Detect which cell encompasses the target text, then output its [X, Y] center coordinate. 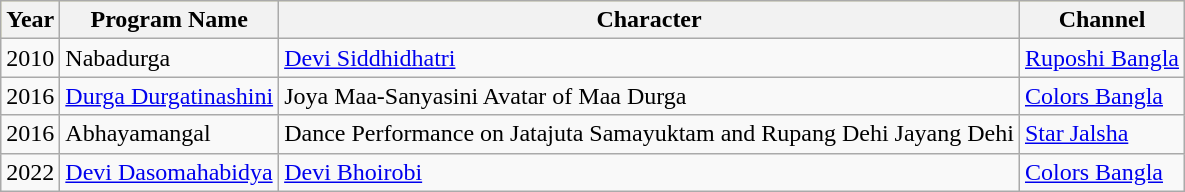
Dance Performance on Jatajuta Samayuktam and Rupang Dehi Jayang Dehi [650, 134]
Joya Maa-Sanyasini Avatar of Maa Durga [650, 96]
Character [650, 20]
Program Name [170, 20]
Devi Dasomahabidya [170, 172]
Devi Bhoirobi [650, 172]
Durga Durgatinashini [170, 96]
2010 [30, 58]
2022 [30, 172]
Devi Siddhidhatri [650, 58]
Star Jalsha [1102, 134]
Channel [1102, 20]
Nabadurga [170, 58]
Abhayamangal [170, 134]
Ruposhi Bangla [1102, 58]
Year [30, 20]
